Output the (X, Y) coordinate of the center of the cell containing the given text.  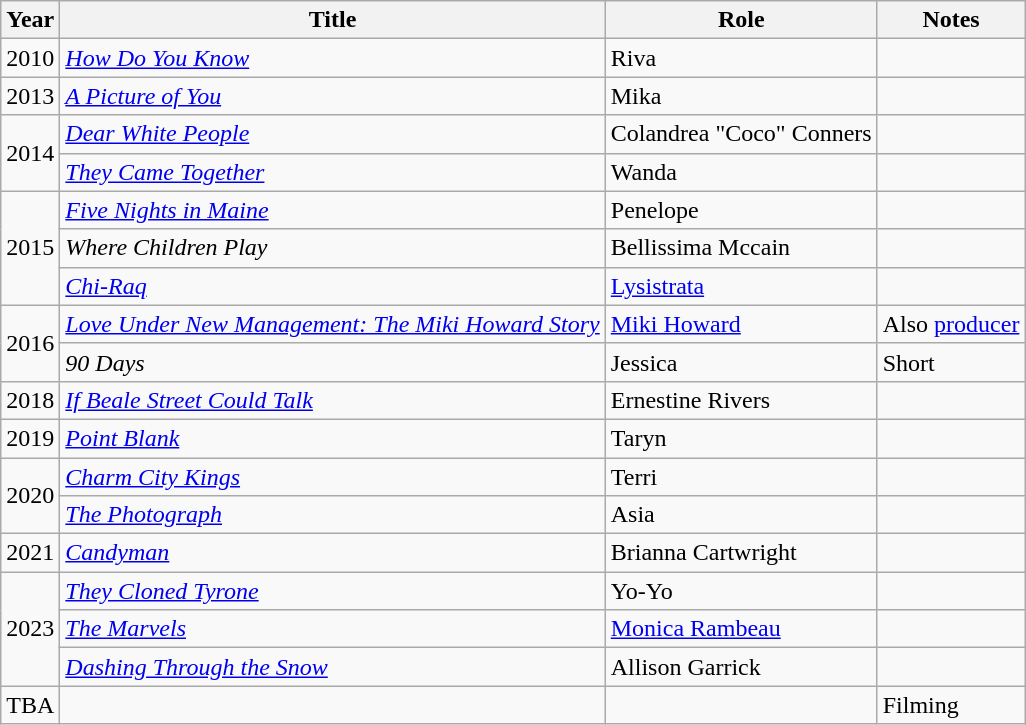
Bellissima Mccain (741, 248)
Ernestine Rivers (741, 400)
Terri (741, 477)
Year (30, 20)
Miki Howard (741, 324)
2019 (30, 438)
The Marvels (332, 629)
Love Under New Management: The Miki Howard Story (332, 324)
Chi-Raq (332, 286)
Notes (951, 20)
Lysistrata (741, 286)
Candyman (332, 553)
Filming (951, 705)
Mika (741, 96)
Asia (741, 515)
2015 (30, 248)
Allison Garrick (741, 667)
2023 (30, 629)
2010 (30, 58)
2013 (30, 96)
The Photograph (332, 515)
2020 (30, 496)
Five Nights in Maine (332, 210)
Brianna Cartwright (741, 553)
Also producer (951, 324)
2021 (30, 553)
Monica Rambeau (741, 629)
2016 (30, 343)
How Do You Know (332, 58)
Colandrea "Coco" Conners (741, 134)
Point Blank (332, 438)
Role (741, 20)
90 Days (332, 362)
2014 (30, 153)
Wanda (741, 172)
TBA (30, 705)
If Beale Street Could Talk (332, 400)
They Cloned Tyrone (332, 591)
They Came Together (332, 172)
Riva (741, 58)
Charm City Kings (332, 477)
A Picture of You (332, 96)
Jessica (741, 362)
Dashing Through the Snow (332, 667)
Penelope (741, 210)
Dear White People (332, 134)
Title (332, 20)
Where Children Play (332, 248)
2018 (30, 400)
Yo-Yo (741, 591)
Short (951, 362)
Taryn (741, 438)
